Pinpoint the cell where the given text exists, returning its [x, y] midpoint coordinate. 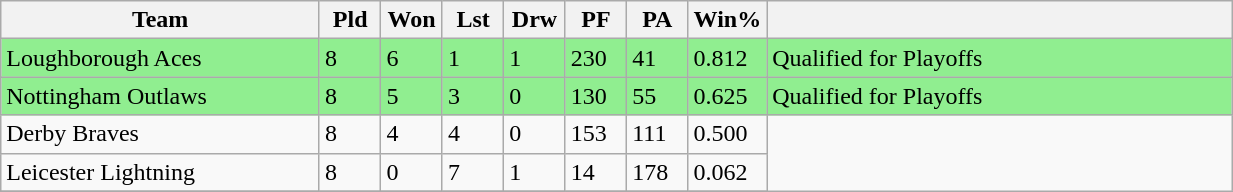
Lst [472, 20]
Loughborough Aces [160, 58]
Pld [350, 20]
111 [658, 134]
Drw [534, 20]
PA [658, 20]
0.500 [728, 134]
Leicester Lightning [160, 172]
Team [160, 20]
130 [596, 96]
PF [596, 20]
0.625 [728, 96]
41 [658, 58]
153 [596, 134]
Win% [728, 20]
0.062 [728, 172]
230 [596, 58]
Nottingham Outlaws [160, 96]
3 [472, 96]
5 [412, 96]
55 [658, 96]
Won [412, 20]
Derby Braves [160, 134]
6 [412, 58]
14 [596, 172]
0.812 [728, 58]
178 [658, 172]
7 [472, 172]
